Identify which cell holds the provided text, then report its (x, y) central coordinate. 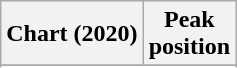
Chart (2020) (72, 34)
Peakposition (189, 34)
